Pinpoint the cell where the given text exists, returning its [X, Y] midpoint coordinate. 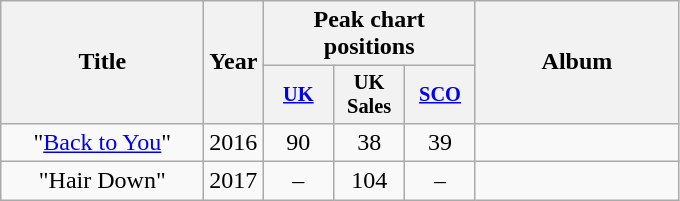
Peak chart positions [370, 34]
SCO [440, 95]
38 [370, 142]
39 [440, 142]
Year [234, 62]
90 [298, 142]
"Back to You" [102, 142]
Title [102, 62]
"Hair Down" [102, 181]
UK Sales [370, 95]
2016 [234, 142]
Album [576, 62]
104 [370, 181]
2017 [234, 181]
UK [298, 95]
